Capture the cell that displays the provided text and extract its [x, y] central coordinate. 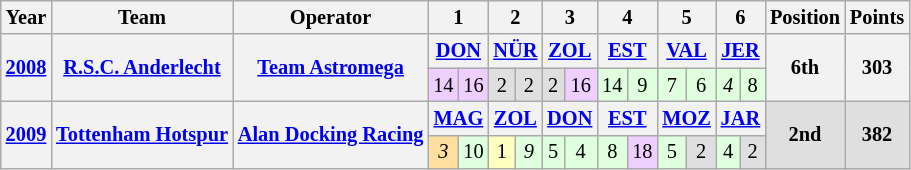
NÜR [515, 51]
2008 [26, 68]
JER [740, 51]
Team [142, 17]
382 [877, 134]
Points [877, 17]
Alan Docking Racing [330, 134]
303 [877, 68]
MOZ [686, 118]
Position [805, 17]
18 [642, 152]
Tottenham Hotspur [142, 134]
Operator [330, 17]
6th [805, 68]
JAR [740, 118]
Year [26, 17]
10 [473, 152]
MAG [458, 118]
R.S.C. Anderlecht [142, 68]
Team Astromega [330, 68]
2nd [805, 134]
7 [672, 85]
2009 [26, 134]
VAL [686, 51]
